Pinpoint the cell where the given text exists, returning its [x, y] midpoint coordinate. 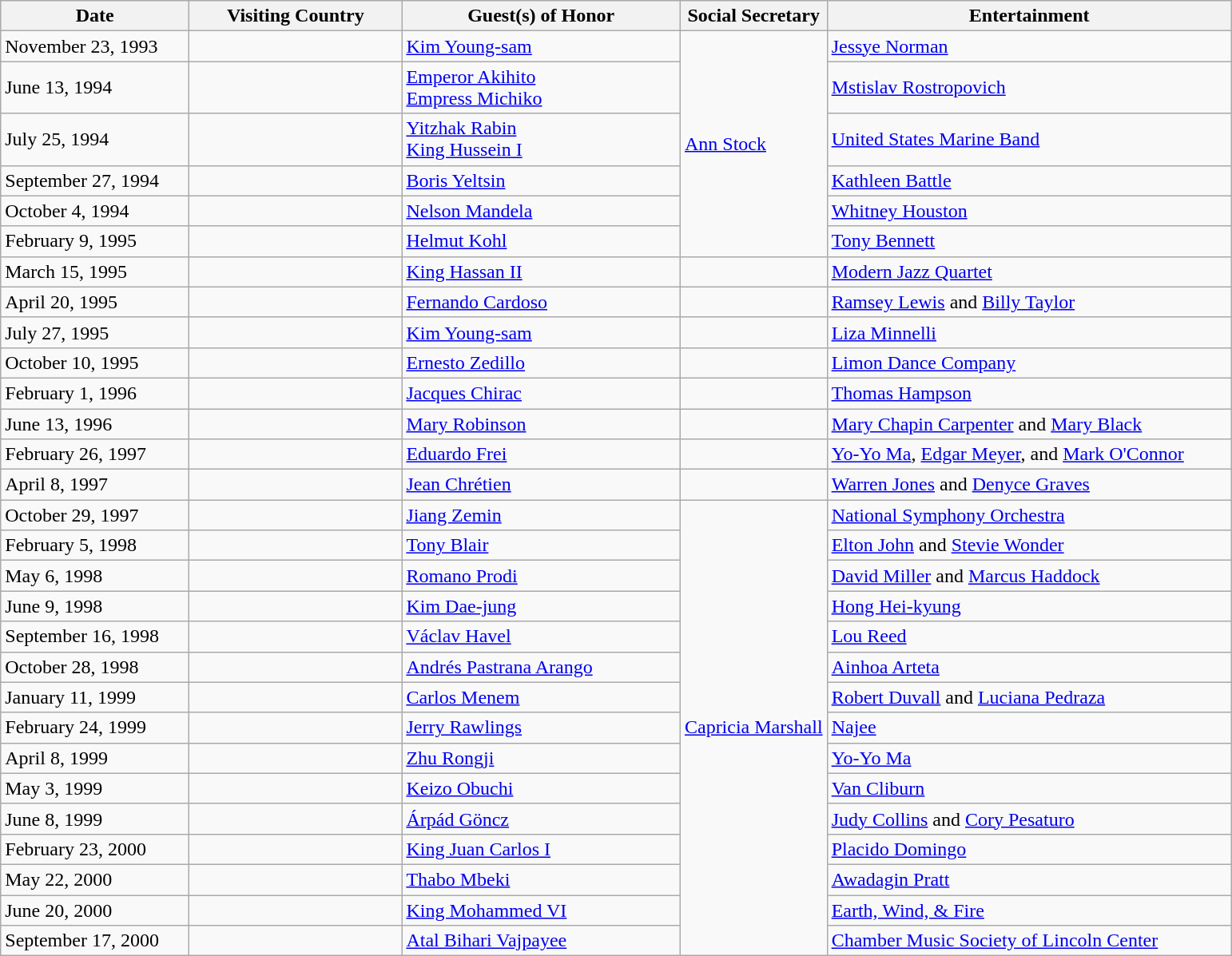
Entertainment [1029, 16]
October 28, 1998 [95, 667]
Boris Yeltsin [542, 180]
Václav Havel [542, 637]
Kim Dae-jung [542, 606]
July 27, 1995 [95, 332]
Earth, Wind, & Fire [1029, 910]
Carlos Menem [542, 697]
Romano Prodi [542, 576]
Helmut Kohl [542, 241]
February 1, 1996 [95, 393]
January 11, 1999 [95, 697]
Yitzhak RabinKing Hussein I [542, 139]
April 8, 1999 [95, 758]
February 9, 1995 [95, 241]
Ainhoa Arteta [1029, 667]
April 8, 1997 [95, 485]
Árpád Göncz [542, 819]
Ann Stock [753, 144]
November 23, 1993 [95, 46]
Whitney Houston [1029, 211]
April 20, 1995 [95, 302]
Emperor AkihitoEmpress Michiko [542, 88]
June 9, 1998 [95, 606]
Judy Collins and Cory Pesaturo [1029, 819]
Chamber Music Society of Lincoln Center [1029, 941]
Nelson Mandela [542, 211]
Robert Duvall and Luciana Pedraza [1029, 697]
Jiang Zemin [542, 515]
September 27, 1994 [95, 180]
Kathleen Battle [1029, 180]
Visiting Country [296, 16]
Liza Minnelli [1029, 332]
February 5, 1998 [95, 545]
June 13, 1994 [95, 88]
Tony Bennett [1029, 241]
May 22, 2000 [95, 879]
King Juan Carlos I [542, 849]
Ernesto Zedillo [542, 363]
Limon Dance Company [1029, 363]
October 10, 1995 [95, 363]
Zhu Rongji [542, 758]
Guest(s) of Honor [542, 16]
Keizo Obuchi [542, 788]
October 4, 1994 [95, 211]
May 3, 1999 [95, 788]
Mary Chapin Carpenter and Mary Black [1029, 424]
Placido Domingo [1029, 849]
Tony Blair [542, 545]
Jacques Chirac [542, 393]
King Mohammed VI [542, 910]
Social Secretary [753, 16]
March 15, 1995 [95, 272]
February 26, 1997 [95, 454]
Eduardo Frei [542, 454]
October 29, 1997 [95, 515]
David Miller and Marcus Haddock [1029, 576]
February 23, 2000 [95, 849]
King Hassan II [542, 272]
Ramsey Lewis and Billy Taylor [1029, 302]
Van Cliburn [1029, 788]
Warren Jones and Denyce Graves [1029, 485]
Andrés Pastrana Arango [542, 667]
June 8, 1999 [95, 819]
Najee [1029, 728]
June 20, 2000 [95, 910]
Mary Robinson [542, 424]
June 13, 1996 [95, 424]
September 16, 1998 [95, 637]
National Symphony Orchestra [1029, 515]
Atal Bihari Vajpayee [542, 941]
Thomas Hampson [1029, 393]
Jean Chrétien [542, 485]
Modern Jazz Quartet [1029, 272]
Elton John and Stevie Wonder [1029, 545]
Jessye Norman [1029, 46]
Jerry Rawlings [542, 728]
Mstislav Rostropovich [1029, 88]
February 24, 1999 [95, 728]
Capricia Marshall [753, 728]
Date [95, 16]
United States Marine Band [1029, 139]
Fernando Cardoso [542, 302]
Lou Reed [1029, 637]
September 17, 2000 [95, 941]
Hong Hei-kyung [1029, 606]
May 6, 1998 [95, 576]
Awadagin Pratt [1029, 879]
Yo-Yo Ma, Edgar Meyer, and Mark O'Connor [1029, 454]
Thabo Mbeki [542, 879]
Yo-Yo Ma [1029, 758]
July 25, 1994 [95, 139]
